Pinpoint the cell where the given text exists, returning its (x, y) midpoint coordinate. 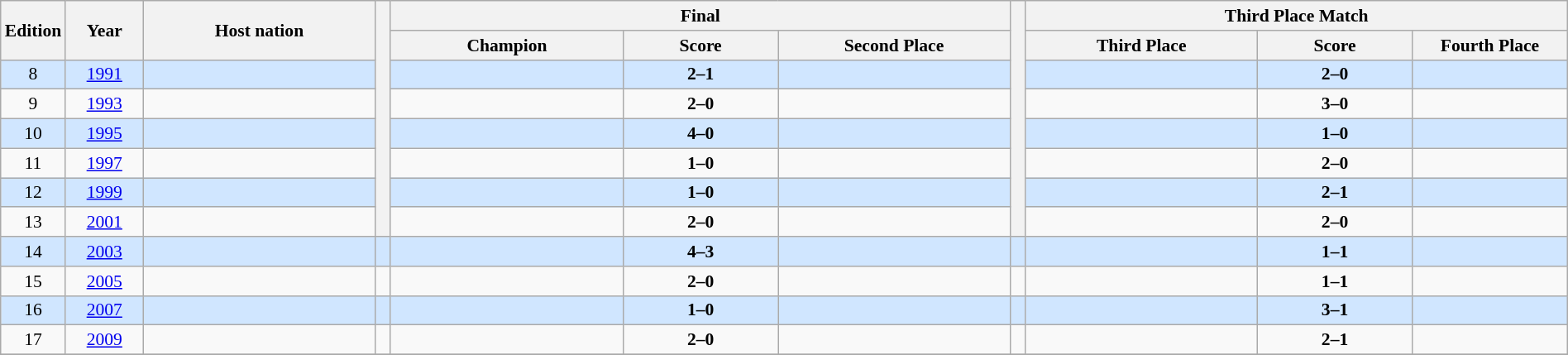
Final (700, 16)
14 (33, 252)
3–0 (1335, 104)
4–0 (701, 134)
Second Place (895, 46)
Champion (506, 46)
2003 (104, 252)
17 (33, 340)
2007 (104, 310)
2009 (104, 340)
1991 (104, 74)
10 (33, 134)
13 (33, 223)
2005 (104, 281)
Year (104, 30)
9 (33, 104)
4–3 (701, 252)
1993 (104, 104)
12 (33, 193)
Fourth Place (1490, 46)
3–1 (1335, 310)
2001 (104, 223)
1997 (104, 163)
Third Place Match (1297, 16)
Host nation (259, 30)
16 (33, 310)
Edition (33, 30)
1999 (104, 193)
15 (33, 281)
11 (33, 163)
1995 (104, 134)
8 (33, 74)
Third Place (1141, 46)
